Return [x, y] of the center of cell containing provided text 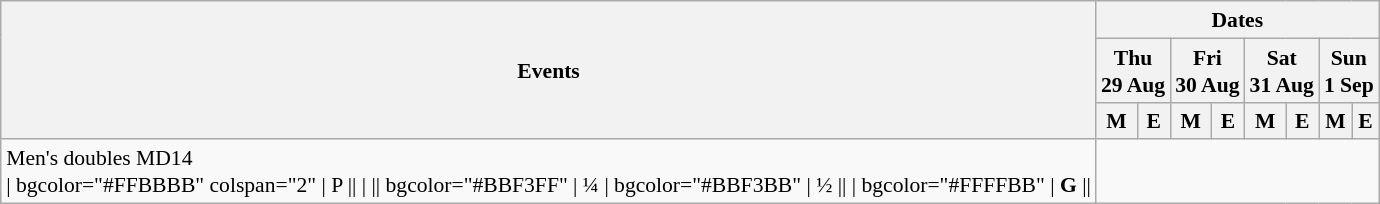
Men's doubles MD14| bgcolor="#FFBBBB" colspan="2" | P || | || bgcolor="#BBF3FF" | ¼ | bgcolor="#BBF3BB" | ½ || | bgcolor="#FFFFBB" | G || [548, 171]
Events [548, 70]
Sat31 Aug [1282, 70]
Dates [1238, 20]
Sun1 Sep [1349, 70]
Thu29 Aug [1133, 70]
Fri30 Aug [1207, 70]
